Identify which cell holds the provided text, then report its [X, Y] central coordinate. 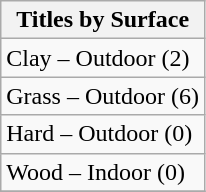
Wood – Indoor (0) [103, 172]
Hard – Outdoor (0) [103, 134]
Clay – Outdoor (2) [103, 58]
Titles by Surface [103, 20]
Grass – Outdoor (6) [103, 96]
